Locate the cell with the specified text and output its [x, y] center coordinate. 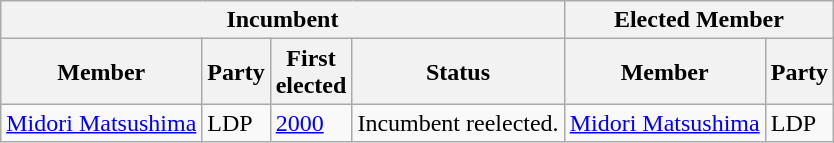
Incumbent reelected. [458, 123]
Status [458, 72]
Elected Member [698, 20]
Firstelected [311, 72]
Incumbent [282, 20]
2000 [311, 123]
